Detect which cell encompasses the target text, then output its (x, y) center coordinate. 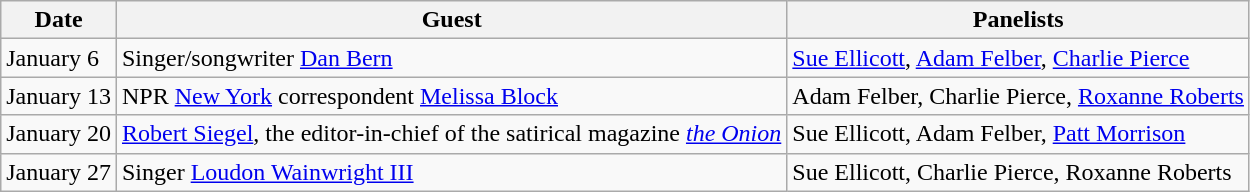
January 20 (59, 134)
January 6 (59, 58)
Singer/songwriter Dan Bern (451, 58)
January 27 (59, 172)
Adam Felber, Charlie Pierce, Roxanne Roberts (1018, 96)
Sue Ellicott, Adam Felber, Charlie Pierce (1018, 58)
Sue Ellicott, Charlie Pierce, Roxanne Roberts (1018, 172)
Guest (451, 20)
NPR New York correspondent Melissa Block (451, 96)
Sue Ellicott, Adam Felber, Patt Morrison (1018, 134)
Panelists (1018, 20)
Robert Siegel, the editor-in-chief of the satirical magazine the Onion (451, 134)
Singer Loudon Wainwright III (451, 172)
January 13 (59, 96)
Date (59, 20)
